Capture the cell that displays the provided text and extract its (x, y) central coordinate. 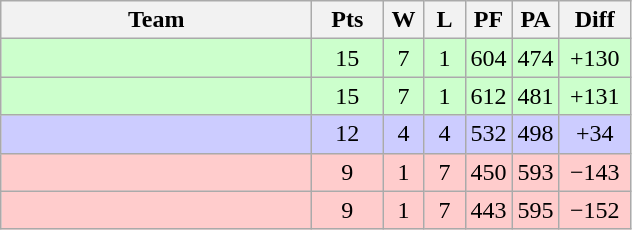
+34 (594, 134)
−143 (594, 172)
604 (488, 58)
Team (156, 20)
481 (536, 96)
532 (488, 134)
Pts (348, 20)
PF (488, 20)
595 (536, 210)
12 (348, 134)
474 (536, 58)
PA (536, 20)
W (404, 20)
450 (488, 172)
L (444, 20)
612 (488, 96)
−152 (594, 210)
+131 (594, 96)
+130 (594, 58)
Diff (594, 20)
593 (536, 172)
498 (536, 134)
443 (488, 210)
